Determine the (x, y) coordinate at the center of the cell enclosing the given text.  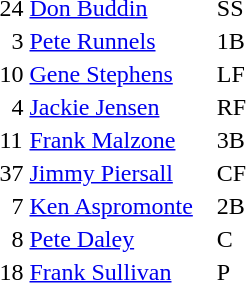
Gene Stephens (120, 74)
Jimmy Piersall (120, 173)
Pete Daley (120, 239)
Jackie Jensen (120, 107)
Pete Runnels (120, 41)
Frank Malzone (120, 140)
Ken Aspromonte (120, 206)
